Pinpoint the cell where the given text exists, returning its [X, Y] midpoint coordinate. 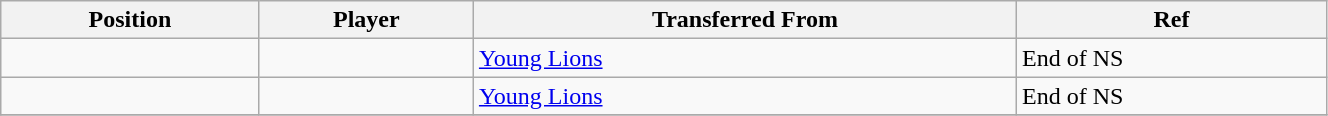
Ref [1172, 20]
Position [130, 20]
Transferred From [744, 20]
Player [366, 20]
